For the text-containing cell, return its midpoint in [x, y] coordinate format. 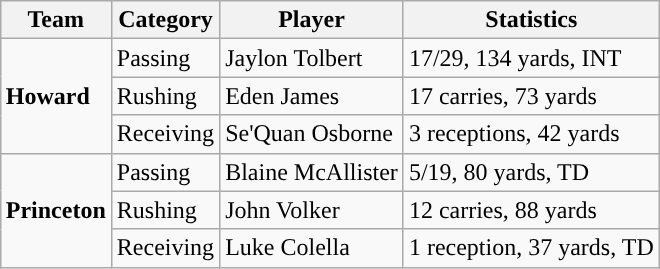
17 carries, 73 yards [531, 96]
Princeton [56, 210]
Se'Quan Osborne [312, 134]
Statistics [531, 20]
Category [165, 20]
5/19, 80 yards, TD [531, 172]
3 receptions, 42 yards [531, 134]
Jaylon Tolbert [312, 58]
Team [56, 20]
17/29, 134 yards, INT [531, 58]
Player [312, 20]
12 carries, 88 yards [531, 210]
Luke Colella [312, 248]
John Volker [312, 210]
1 reception, 37 yards, TD [531, 248]
Howard [56, 96]
Eden James [312, 96]
Blaine McAllister [312, 172]
